Return [x, y] of the center of cell containing provided text 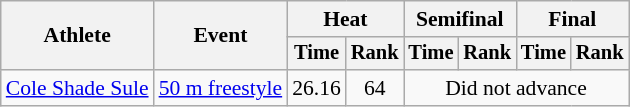
Heat [345, 19]
Final [572, 19]
Semifinal [460, 19]
Cole Shade Sule [78, 88]
Athlete [78, 36]
64 [375, 88]
Event [221, 36]
50 m freestyle [221, 88]
26.16 [316, 88]
Did not advance [516, 88]
